Return [x, y] of the center of cell containing provided text 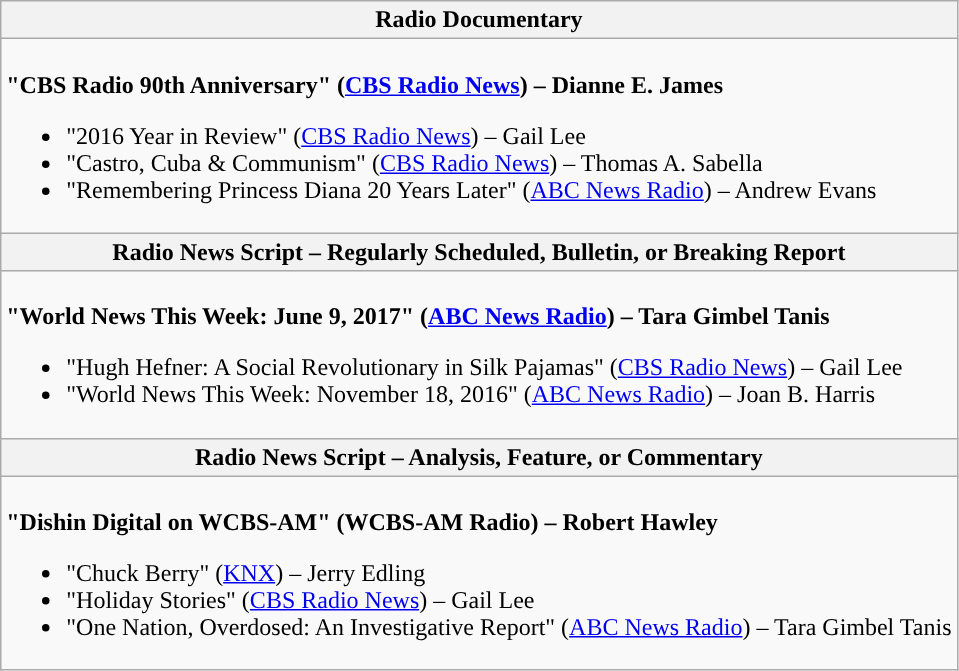
Radio News Script – Analysis, Feature, or Commentary [479, 457]
Radio News Script – Regularly Scheduled, Bulletin, or Breaking Report [479, 252]
Radio Documentary [479, 20]
